Return [X, Y] of the center of cell containing provided text 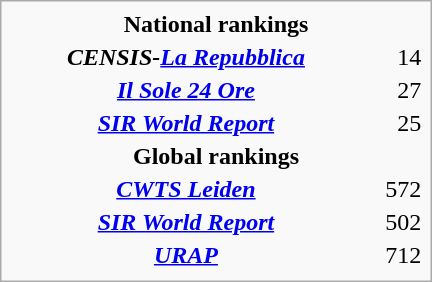
572 [394, 189]
25 [394, 123]
Il Sole 24 Ore [186, 90]
712 [394, 255]
27 [394, 90]
14 [394, 57]
CWTS Leiden [186, 189]
Global rankings [216, 156]
URAP [186, 255]
CENSIS-La Repubblica [186, 57]
502 [394, 222]
National rankings [216, 24]
